Detect which cell encompasses the target text, then output its [x, y] center coordinate. 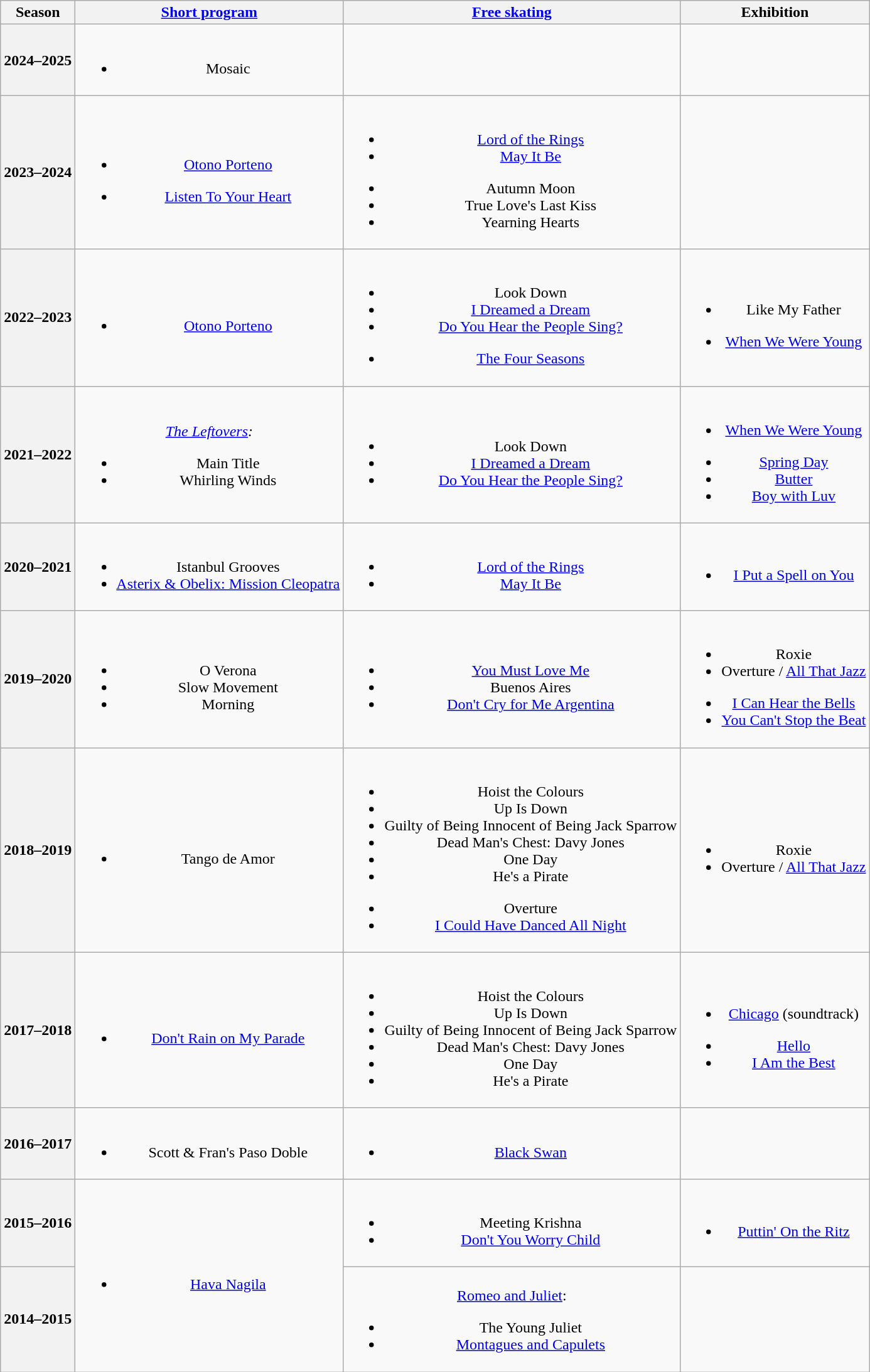
When We Were Young Spring DayButter Boy with Luv [775, 454]
Hava Nagila [210, 1275]
Lord of the Rings May It Be [512, 567]
2015–2016 [38, 1223]
Lord of the Rings May It Be Autumn MoonTrue Love's Last KissYearning Hearts [512, 172]
Like My Father When We Were Young [775, 318]
I Put a Spell on You [775, 567]
Roxie Overture / All That Jazz I Can Hear the BellsYou Can't Stop the Beat [775, 679]
Chicago (soundtrack) Hello I Am the Best [775, 1030]
Season [38, 13]
2018–2019 [38, 850]
2014–2015 [38, 1319]
Don't Rain on My Parade [210, 1030]
Romeo and Juliet:The Young JulietMontagues and Capulets [512, 1319]
O VeronaSlow MovementMorning [210, 679]
Black Swan [512, 1144]
Otono Porteno Listen To Your Heart [210, 172]
2021–2022 [38, 454]
Hoist the ColoursUp Is DownGuilty of Being Innocent of Being Jack SparrowDead Man's Chest: Davy JonesOne DayHe's a Pirate [512, 1030]
Scott & Fran's Paso Doble [210, 1144]
You Must Love MeBuenos AiresDon't Cry for Me Argentina [512, 679]
2019–2020 [38, 679]
Otono Porteno [210, 318]
Look DownI Dreamed a DreamDo You Hear the People Sing? [512, 454]
Roxie Overture / All That Jazz [775, 850]
2017–2018 [38, 1030]
2024–2025 [38, 60]
2023–2024 [38, 172]
Exhibition [775, 13]
The Leftovers:Main TitleWhirling Winds [210, 454]
2022–2023 [38, 318]
Istanbul Grooves Asterix & Obelix: Mission Cleopatra [210, 567]
Meeting Krishna Don't You Worry Child [512, 1223]
Short program [210, 13]
Look DownI Dreamed a DreamDo You Hear the People Sing? The Four Seasons [512, 318]
2016–2017 [38, 1144]
Free skating [512, 13]
Tango de Amor [210, 850]
Mosaic [210, 60]
2020–2021 [38, 567]
Puttin' On the Ritz [775, 1223]
